Detect which cell encompasses the target text, then output its [X, Y] center coordinate. 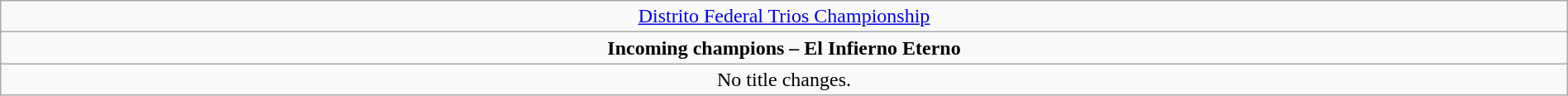
Incoming champions – El Infierno Eterno [784, 48]
Distrito Federal Trios Championship [784, 17]
No title changes. [784, 79]
